Output the [X, Y] coordinate of the center of the cell containing the given text.  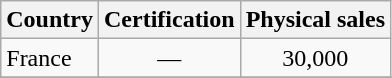
— [169, 58]
France [50, 58]
Country [50, 20]
Physical sales [315, 20]
Certification [169, 20]
30,000 [315, 58]
